Pinpoint the cell where the given text exists, returning its (x, y) midpoint coordinate. 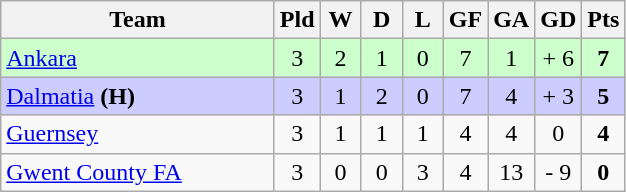
- 9 (558, 172)
Guernsey (138, 134)
+ 3 (558, 96)
Pts (604, 20)
Ankara (138, 58)
Gwent County FA (138, 172)
GA (512, 20)
GF (465, 20)
GD (558, 20)
Team (138, 20)
L (422, 20)
13 (512, 172)
W (340, 20)
5 (604, 96)
Pld (297, 20)
+ 6 (558, 58)
D (382, 20)
Dalmatia (H) (138, 96)
